Detect which cell encompasses the target text, then output its [x, y] center coordinate. 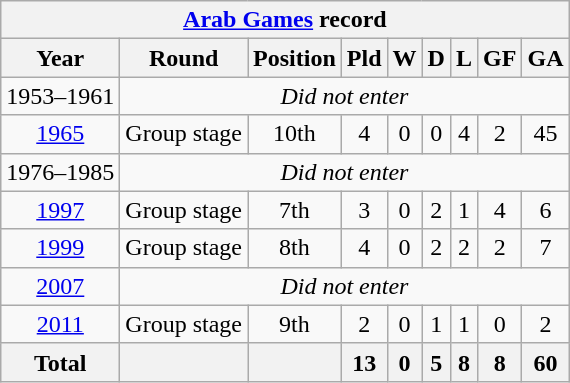
Round [184, 58]
Total [60, 362]
9th [295, 324]
1965 [60, 134]
13 [364, 362]
Year [60, 58]
7th [295, 210]
3 [364, 210]
1999 [60, 248]
1997 [60, 210]
D [436, 58]
L [464, 58]
1953–1961 [60, 96]
7 [546, 248]
2007 [60, 286]
8th [295, 248]
Pld [364, 58]
2011 [60, 324]
GF [500, 58]
GA [546, 58]
45 [546, 134]
6 [546, 210]
Arab Games record [285, 20]
60 [546, 362]
10th [295, 134]
W [404, 58]
1976–1985 [60, 172]
Position [295, 58]
5 [436, 362]
